Extract the (x, y) coordinate from the center of the cell holding the provided text.  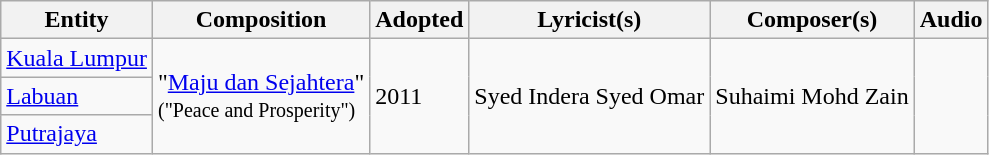
Lyricist(s) (590, 20)
Kuala Lumpur (77, 58)
"Maju dan Sejahtera"("Peace and Prosperity") (260, 96)
Putrajaya (77, 134)
Composer(s) (812, 20)
Suhaimi Mohd Zain (812, 96)
Entity (77, 20)
Labuan (77, 96)
Adopted (420, 20)
2011 (420, 96)
Composition (260, 20)
Syed Indera Syed Omar (590, 96)
Audio (951, 20)
